Find where the given text appears and provide that cell's center as (X, Y) coordinate. 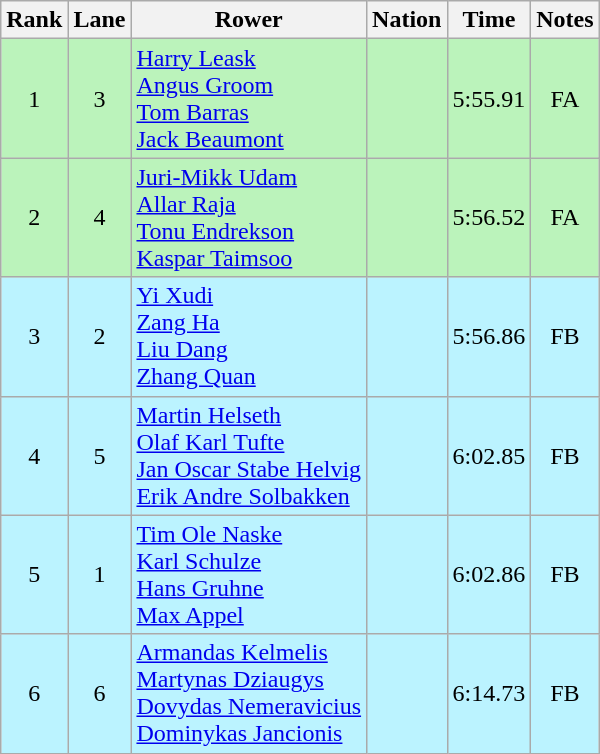
Lane (100, 20)
6:14.73 (489, 694)
Time (489, 20)
6:02.86 (489, 574)
Rank (34, 20)
5:56.52 (489, 218)
Nation (407, 20)
Rower (249, 20)
Yi XudiZang HaLiu DangZhang Quan (249, 336)
Juri-Mikk UdamAllar RajaTonu EndreksonKaspar Taimsoo (249, 218)
6:02.85 (489, 456)
Harry LeaskAngus GroomTom BarrasJack Beaumont (249, 98)
Armandas KelmelisMartynas DziaugysDovydas NemeraviciusDominykas Jancionis (249, 694)
Notes (565, 20)
Tim Ole NaskeKarl SchulzeHans GruhneMax Appel (249, 574)
5:55.91 (489, 98)
5:56.86 (489, 336)
Martin HelsethOlaf Karl TufteJan Oscar Stabe HelvigErik Andre Solbakken (249, 456)
